Pinpoint the cell where the given text exists, returning its (x, y) midpoint coordinate. 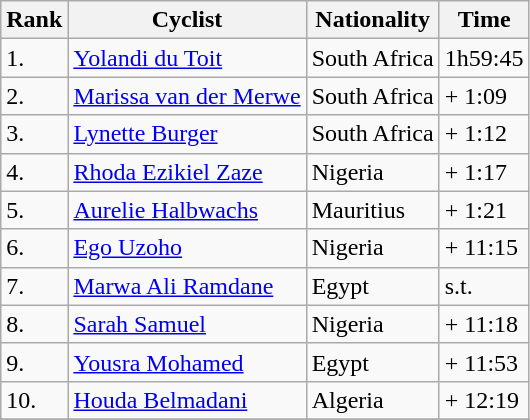
Time (484, 20)
Ego Uzoho (187, 248)
1. (34, 58)
+ 11:15 (484, 248)
Rank (34, 20)
Marissa van der Merwe (187, 96)
6. (34, 248)
+ 11:18 (484, 324)
+ 11:53 (484, 362)
+ 1:09 (484, 96)
Houda Belmadani (187, 400)
s.t. (484, 286)
8. (34, 324)
Aurelie Halbwachs (187, 210)
10. (34, 400)
Rhoda Ezikiel Zaze (187, 172)
+ 1:17 (484, 172)
Lynette Burger (187, 134)
9. (34, 362)
+ 12:19 (484, 400)
Yousra Mohamed (187, 362)
+ 1:21 (484, 210)
Cyclist (187, 20)
1h59:45 (484, 58)
Sarah Samuel (187, 324)
2. (34, 96)
Yolandi du Toit (187, 58)
Marwa Ali Ramdane (187, 286)
5. (34, 210)
4. (34, 172)
3. (34, 134)
Nationality (372, 20)
Algeria (372, 400)
Mauritius (372, 210)
7. (34, 286)
+ 1:12 (484, 134)
